Return [x, y] of the center of cell containing provided text 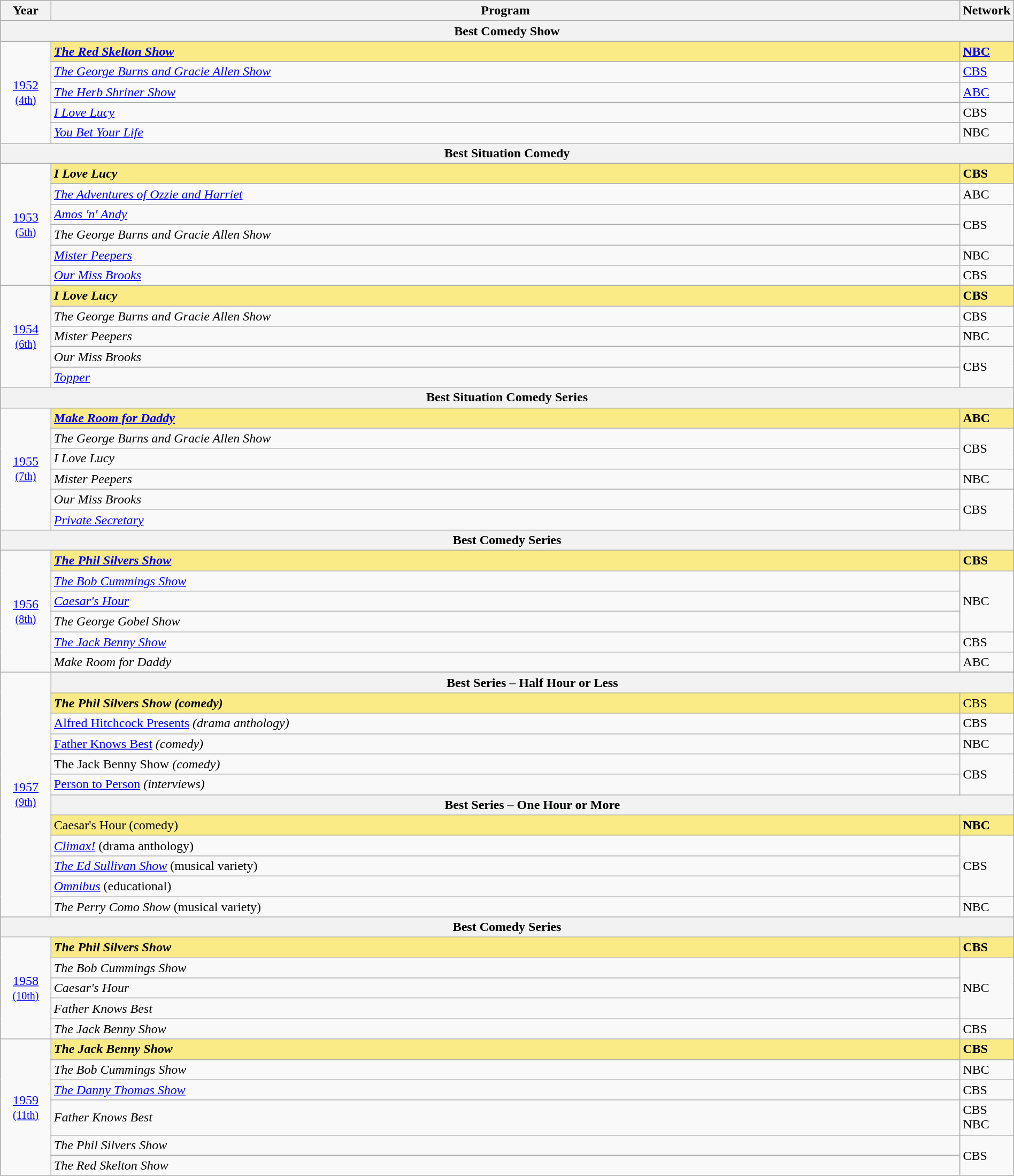
The Jack Benny Show (comedy) [505, 764]
Father Knows Best (comedy) [505, 744]
1957(9th) [26, 795]
The Herb Shriner Show [505, 92]
Best Series – Half Hour or Less [532, 683]
1954(6th) [26, 337]
1953(5th) [26, 224]
Topper [505, 377]
1952(4th) [26, 92]
1959(11th) [26, 1108]
1956(8th) [26, 611]
The Adventures of Ozzie and Harriet [505, 194]
Best Series – One Hour or More [532, 805]
The Ed Sullivan Show (musical variety) [505, 866]
Private Secretary [505, 520]
Best Situation Comedy Series [507, 398]
Person to Person (interviews) [505, 784]
Alfred Hitchcock Presents (drama anthology) [505, 723]
Best Situation Comedy [507, 153]
You Bet Your Life [505, 133]
The George Gobel Show [505, 622]
Caesar's Hour (comedy) [505, 825]
Best Comedy Show [507, 31]
Program [505, 11]
Network [987, 11]
Climax! (drama anthology) [505, 845]
Omnibus (educational) [505, 886]
The Perry Como Show (musical variety) [505, 907]
CBSNBC [987, 1117]
1955(7th) [26, 469]
Year [26, 11]
Amos 'n' Andy [505, 214]
1958(10th) [26, 988]
The Danny Thomas Show [505, 1090]
The Phil Silvers Show (comedy) [505, 703]
